Extract the (x, y) coordinate from the center of the cell holding the provided text.  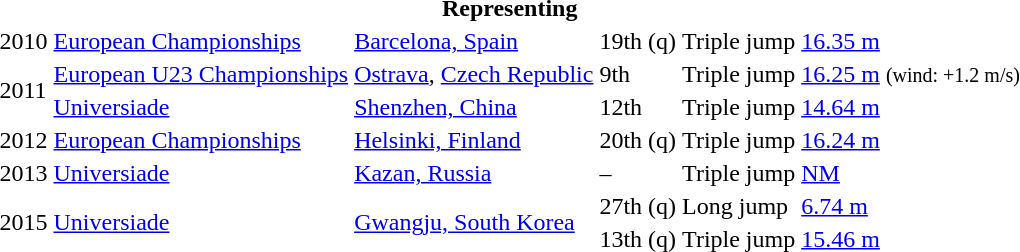
27th (q) (638, 206)
European U23 Championships (201, 74)
Long jump (739, 206)
19th (q) (638, 41)
12th (638, 107)
– (638, 173)
Kazan, Russia (474, 173)
Barcelona, Spain (474, 41)
20th (q) (638, 140)
Shenzhen, China (474, 107)
Ostrava, Czech Republic (474, 74)
9th (638, 74)
Helsinki, Finland (474, 140)
